Output the (x, y) coordinate of the center of the cell containing the given text.  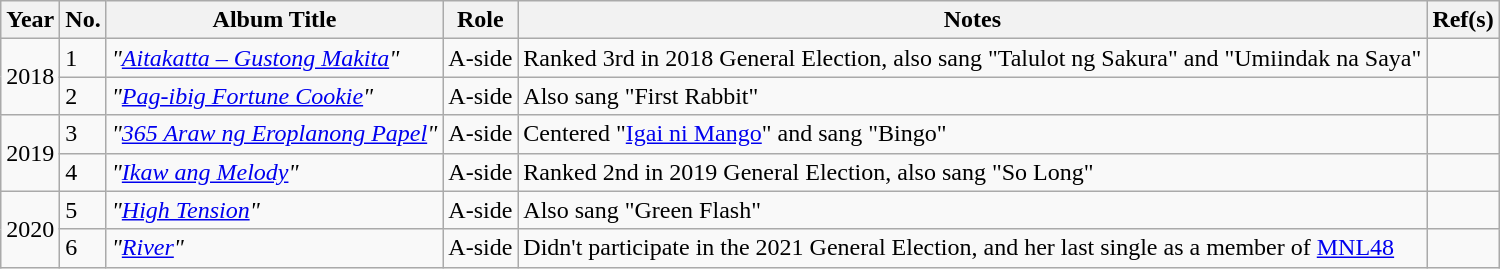
Centered "Igai ni Mango" and sang "Bingo" (972, 134)
"Ikaw ang Melody" (274, 172)
Also sang "Green Flash" (972, 210)
2018 (30, 77)
Role (480, 20)
Album Title (274, 20)
"365 Araw ng Eroplanong Papel" (274, 134)
2 (83, 96)
"High Tension" (274, 210)
2020 (30, 229)
No. (83, 20)
6 (83, 248)
2019 (30, 153)
"Pag-ibig Fortune Cookie" (274, 96)
"Aitakatta – Gustong Makita" (274, 58)
Ranked 2nd in 2019 General Election, also sang "So Long" (972, 172)
1 (83, 58)
3 (83, 134)
Year (30, 20)
"River" (274, 248)
Also sang "First Rabbit" (972, 96)
Ref(s) (1463, 20)
5 (83, 210)
Didn't participate in the 2021 General Election, and her last single as a member of MNL48 (972, 248)
4 (83, 172)
Ranked 3rd in 2018 General Election, also sang "Talulot ng Sakura" and "Umiindak na Saya" (972, 58)
Notes (972, 20)
